Capture the cell that displays the provided text and extract its [X, Y] central coordinate. 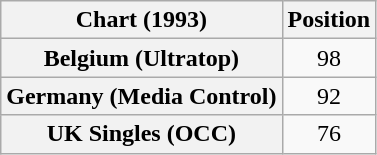
Belgium (Ultratop) [142, 58]
98 [329, 58]
UK Singles (OCC) [142, 134]
Position [329, 20]
76 [329, 134]
Germany (Media Control) [142, 96]
Chart (1993) [142, 20]
92 [329, 96]
